From the cell containing the given text, extract its center point as [X, Y] coordinate. 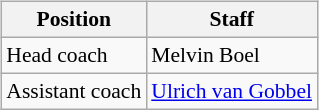
Ulrich van Gobbel [232, 91]
Assistant coach [74, 91]
Head coach [74, 55]
Position [74, 20]
Staff [232, 20]
Melvin Boel [232, 55]
